Output the [x, y] coordinate of the center of the cell containing the given text.  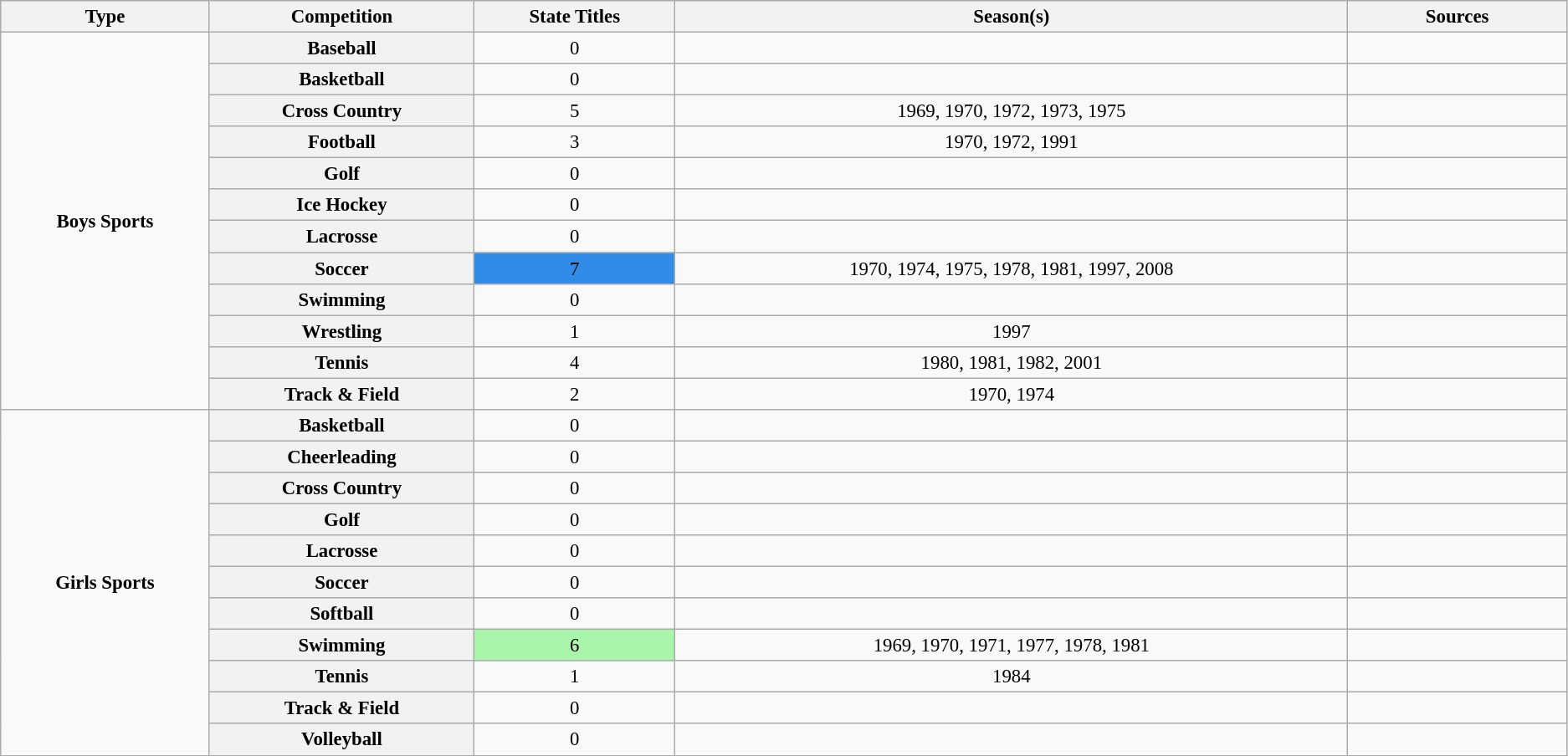
Football [341, 142]
1997 [1012, 331]
7 [575, 268]
Sources [1458, 17]
Competition [341, 17]
Cheerleading [341, 457]
1970, 1974 [1012, 394]
Baseball [341, 49]
Type [105, 17]
6 [575, 646]
1970, 1974, 1975, 1978, 1981, 1997, 2008 [1012, 268]
State Titles [575, 17]
1969, 1970, 1972, 1973, 1975 [1012, 111]
3 [575, 142]
2 [575, 394]
1969, 1970, 1971, 1977, 1978, 1981 [1012, 646]
Volleyball [341, 740]
4 [575, 362]
Boys Sports [105, 221]
Wrestling [341, 331]
Season(s) [1012, 17]
Girls Sports [105, 583]
Softball [341, 614]
1980, 1981, 1982, 2001 [1012, 362]
5 [575, 111]
1984 [1012, 677]
Ice Hockey [341, 205]
1970, 1972, 1991 [1012, 142]
